Search for the cell housing the specified text and yield its [x, y] center coordinate. 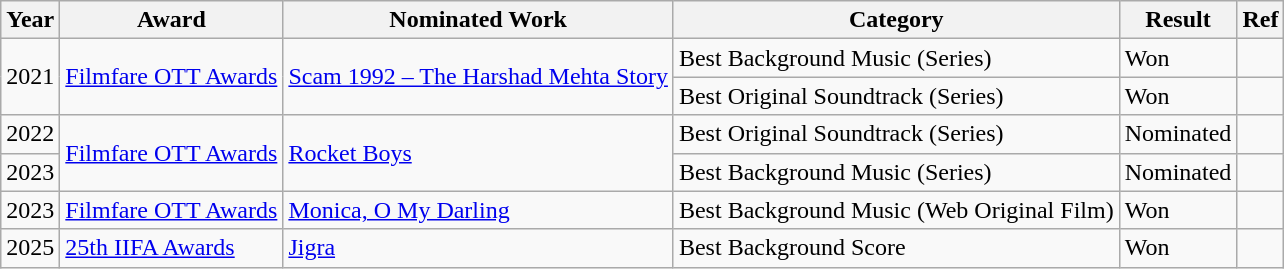
Result [1178, 20]
Scam 1992 – The Harshad Mehta Story [478, 77]
Nominated Work [478, 20]
Best Background Score [896, 248]
Category [896, 20]
Ref [1260, 20]
Monica, O My Darling [478, 210]
25th IIFA Awards [172, 248]
Best Background Music (Web Original Film) [896, 210]
Year [30, 20]
Rocket Boys [478, 153]
Award [172, 20]
Jigra [478, 248]
2022 [30, 134]
2025 [30, 248]
2021 [30, 77]
